Locate the cell with the specified text and output its [X, Y] center coordinate. 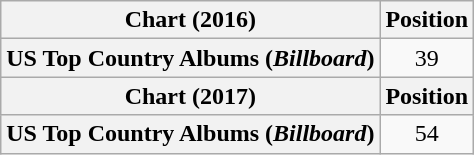
Chart (2017) [190, 96]
Chart (2016) [190, 20]
54 [427, 134]
39 [427, 58]
